Output the [x, y] coordinate of the center of the cell containing the given text.  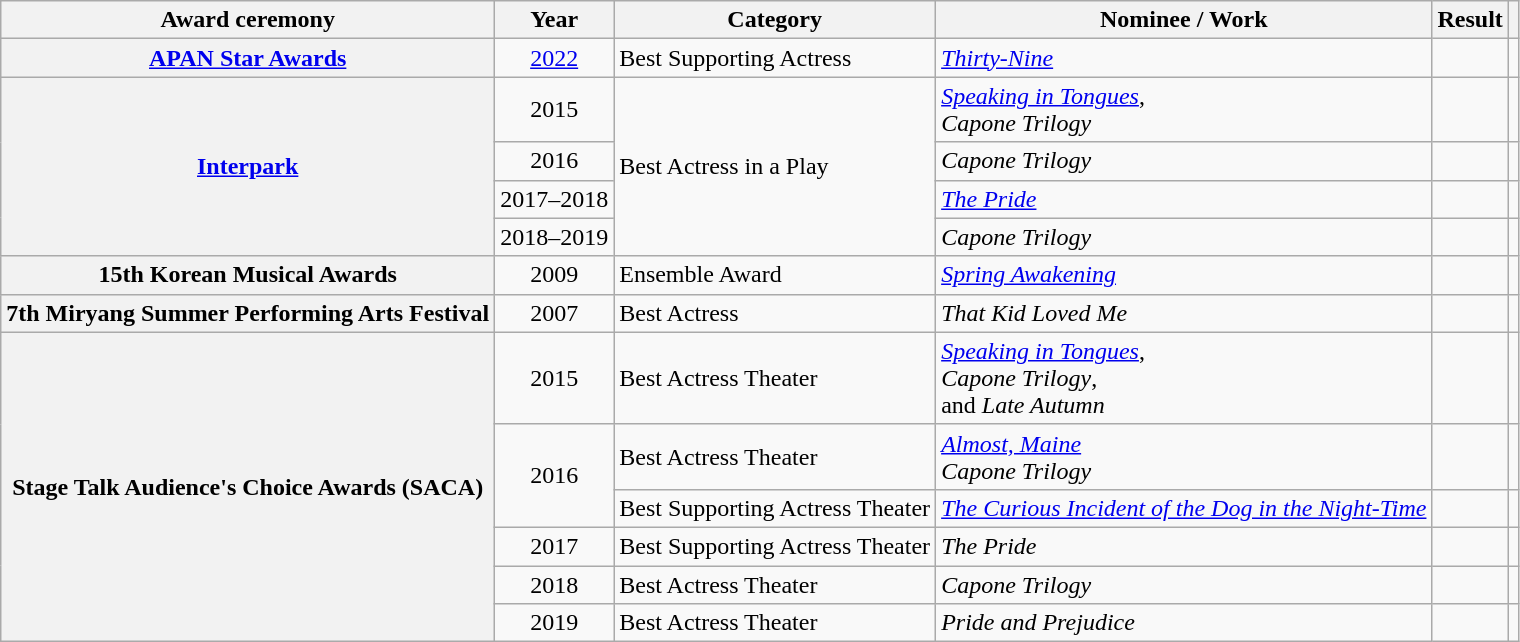
Speaking in Tongues,Capone Trilogy [1184, 110]
2018–2019 [554, 237]
2009 [554, 275]
2018 [554, 585]
Stage Talk Audience's Choice Awards (SACA) [248, 486]
Interpark [248, 166]
Thirty-Nine [1184, 58]
Ensemble Award [775, 275]
2017 [554, 546]
Best Supporting Actress [775, 58]
7th Miryang Summer Performing Arts Festival [248, 313]
Category [775, 20]
Best Actress [775, 313]
Pride and Prejudice [1184, 623]
APAN Star Awards [248, 58]
Nominee / Work [1184, 20]
The Curious Incident of the Dog in the Night-Time [1184, 508]
That Kid Loved Me [1184, 313]
Result [1470, 20]
Almost, MaineCapone Trilogy [1184, 456]
Speaking in Tongues,Capone Trilogy,and Late Autumn [1184, 378]
Award ceremony [248, 20]
Spring Awakening [1184, 275]
2022 [554, 58]
2017–2018 [554, 199]
Best Actress in a Play [775, 166]
15th Korean Musical Awards [248, 275]
Year [554, 20]
2007 [554, 313]
2019 [554, 623]
